Return (X, Y) of the center of cell containing provided text 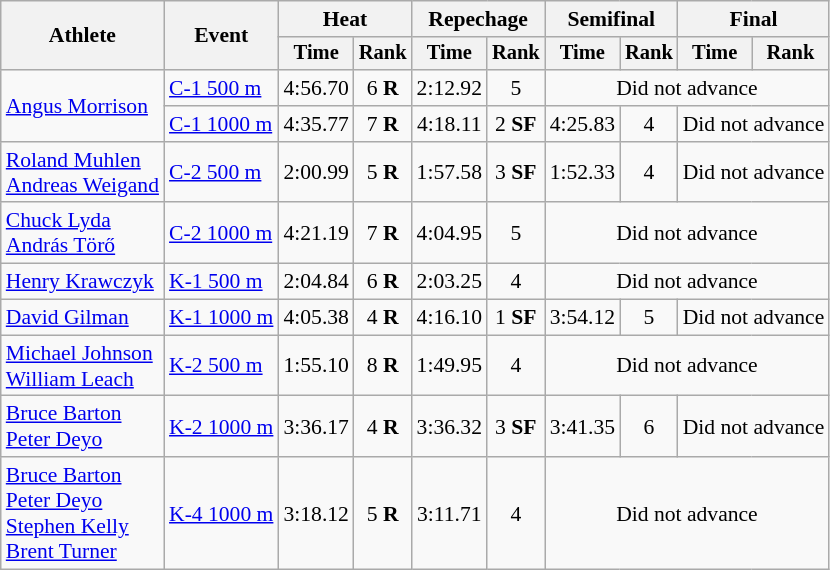
Henry Krawczyk (82, 282)
Michael JohnsonWilliam Leach (82, 366)
Event (221, 36)
8 R (383, 366)
4:05.38 (316, 318)
Bruce BartonPeter DeyoStephen KellyBrent Turner (82, 513)
4:04.95 (450, 234)
Heat (344, 19)
Repechage (478, 19)
2:00.99 (316, 172)
3:36.17 (316, 426)
4:25.83 (582, 124)
C-2 1000 m (221, 234)
1 SF (516, 318)
David Gilman (82, 318)
Bruce BartonPeter Deyo (82, 426)
C-1 1000 m (221, 124)
4:35.77 (316, 124)
2:03.25 (450, 282)
Chuck LydaAndrás Törő (82, 234)
1:49.95 (450, 366)
3:54.12 (582, 318)
3:41.35 (582, 426)
Angus Morrison (82, 106)
Final (754, 19)
3:11.71 (450, 513)
C-2 500 m (221, 172)
1:55.10 (316, 366)
2:04.84 (316, 282)
Semifinal (612, 19)
3:36.32 (450, 426)
4:16.10 (450, 318)
4:18.11 (450, 124)
1:52.33 (582, 172)
4:21.19 (316, 234)
Athlete (82, 36)
1:57.58 (450, 172)
K-1 500 m (221, 282)
Roland MuhlenAndreas Weigand (82, 172)
3:18.12 (316, 513)
K-1 1000 m (221, 318)
C-1 500 m (221, 88)
K-2 1000 m (221, 426)
K-2 500 m (221, 366)
K-4 1000 m (221, 513)
2 SF (516, 124)
4:56.70 (316, 88)
6 (649, 426)
2:12.92 (450, 88)
